Identify which cell holds the provided text, then report its (x, y) central coordinate. 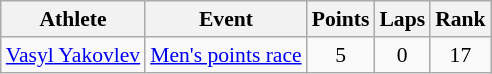
Rank (460, 19)
Men's points race (226, 55)
5 (341, 55)
Athlete (73, 19)
Event (226, 19)
Laps (402, 19)
Vasyl Yakovlev (73, 55)
0 (402, 55)
17 (460, 55)
Points (341, 19)
